Identify which cell holds the provided text, then report its [X, Y] central coordinate. 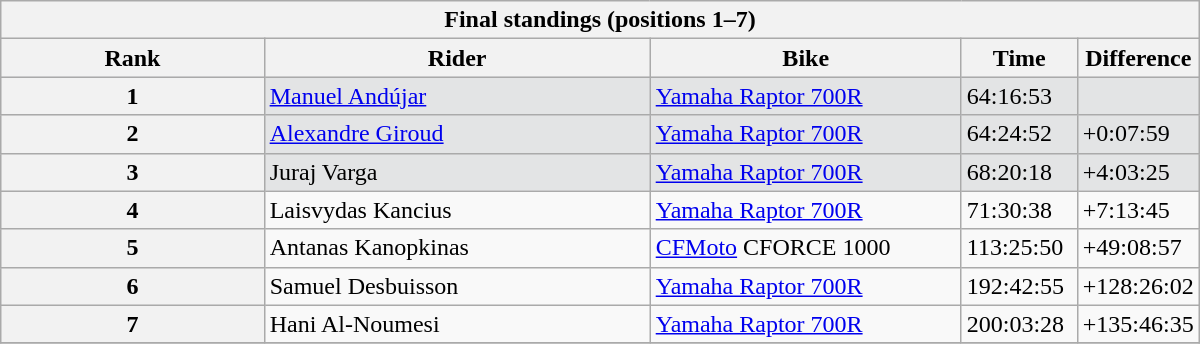
200:03:28 [1019, 324]
+0:07:59 [1138, 134]
64:24:52 [1019, 134]
Samuel Desbuisson [457, 286]
Time [1019, 58]
Difference [1138, 58]
2 [132, 134]
7 [132, 324]
192:42:55 [1019, 286]
6 [132, 286]
+128:26:02 [1138, 286]
113:25:50 [1019, 248]
+135:46:35 [1138, 324]
+49:08:57 [1138, 248]
5 [132, 248]
3 [132, 172]
CFMoto CFORCE 1000 [806, 248]
68:20:18 [1019, 172]
Laisvydas Kancius [457, 210]
+4:03:25 [1138, 172]
Rank [132, 58]
Manuel Andújar [457, 96]
Hani Al-Noumesi [457, 324]
Alexandre Giroud [457, 134]
+7:13:45 [1138, 210]
Rider [457, 58]
Final standings (positions 1–7) [600, 20]
1 [132, 96]
Antanas Kanopkinas [457, 248]
Juraj Varga [457, 172]
71:30:38 [1019, 210]
64:16:53 [1019, 96]
Bike [806, 58]
4 [132, 210]
